Pinpoint the cell where the given text exists, returning its [x, y] midpoint coordinate. 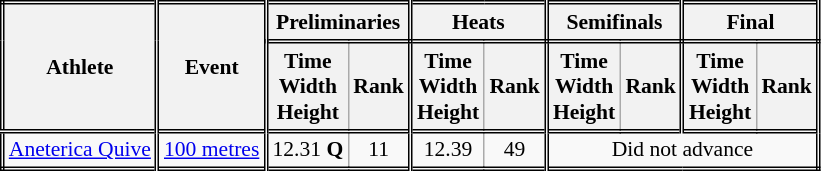
Heats [478, 22]
12.31 Q [307, 150]
Did not advance [682, 150]
49 [515, 150]
100 metres [211, 150]
Final [750, 22]
Preliminaries [338, 22]
Aneterica Quive [80, 150]
Semifinals [614, 22]
11 [379, 150]
12.39 [447, 150]
Event [211, 67]
Athlete [80, 67]
